Output the (x, y) coordinate of the center of the cell containing the given text.  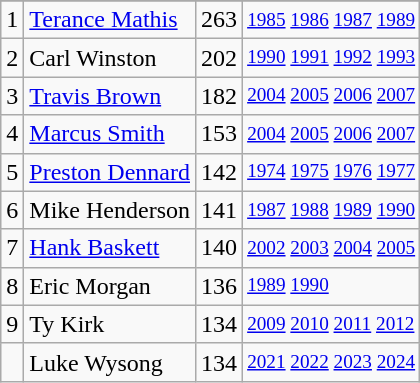
1974 1975 1976 1977 (332, 172)
140 (220, 248)
Marcus Smith (110, 134)
Mike Henderson (110, 210)
Luke Wysong (110, 362)
6 (12, 210)
Hank Baskett (110, 248)
4 (12, 134)
Preston Dennard (110, 172)
142 (220, 172)
2002 2003 2004 2005 (332, 248)
1985 1986 1987 1989 (332, 20)
2009 2010 2011 2012 (332, 324)
8 (12, 286)
1990 1991 1992 1993 (332, 58)
Terance Mathis (110, 20)
3 (12, 96)
Eric Morgan (110, 286)
1989 1990 (332, 286)
Ty Kirk (110, 324)
1987 1988 1989 1990 (332, 210)
136 (220, 286)
141 (220, 210)
2 (12, 58)
2021 2022 2023 2024 (332, 362)
9 (12, 324)
1 (12, 20)
5 (12, 172)
202 (220, 58)
Travis Brown (110, 96)
182 (220, 96)
263 (220, 20)
153 (220, 134)
Carl Winston (110, 58)
7 (12, 248)
